Search for the cell housing the specified text and yield its (x, y) center coordinate. 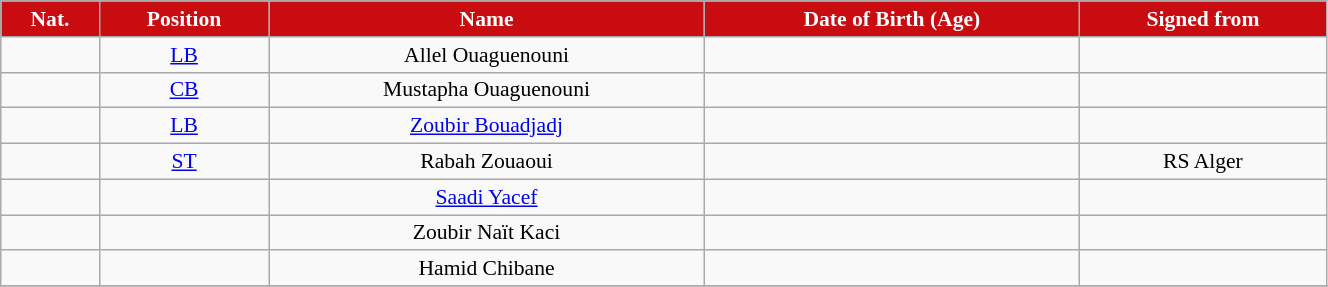
Signed from (1202, 19)
Position (184, 19)
Rabah Zouaoui (486, 162)
Saadi Yacef (486, 197)
CB (184, 90)
Mustapha Ouaguenouni (486, 90)
RS Alger (1202, 162)
ST (184, 162)
Zoubir Bouadjadj (486, 126)
Nat. (50, 19)
Name (486, 19)
Date of Birth (Age) (892, 19)
Hamid Chibane (486, 269)
Zoubir Naït Kaci (486, 233)
Allel Ouaguenouni (486, 55)
